Output the (X, Y) coordinate of the center of the cell containing the given text.  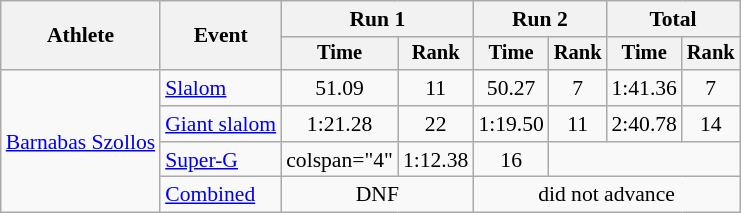
1:19.50 (510, 124)
50.27 (510, 88)
2:40.78 (644, 124)
Run 1 (377, 19)
1:12.38 (436, 160)
Athlete (80, 36)
did not advance (606, 195)
22 (436, 124)
Giant slalom (220, 124)
Super-G (220, 160)
14 (711, 124)
1:21.28 (340, 124)
16 (510, 160)
1:41.36 (644, 88)
Total (672, 19)
DNF (377, 195)
Slalom (220, 88)
51.09 (340, 88)
colspan="4" (340, 160)
Barnabas Szollos (80, 141)
Run 2 (540, 19)
Event (220, 36)
Combined (220, 195)
